Find where the given text appears and provide that cell's center as [x, y] coordinate. 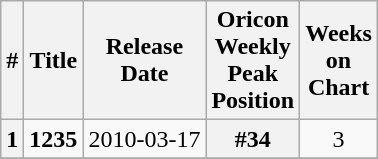
Weeks onChart [339, 60]
#34 [253, 139]
1 [12, 139]
Title [54, 60]
# [12, 60]
Release Date [144, 60]
3 [339, 139]
2010-03-17 [144, 139]
Oricon WeeklyPeak Position [253, 60]
1235 [54, 139]
